Locate the cell with the specified text and output its (x, y) center coordinate. 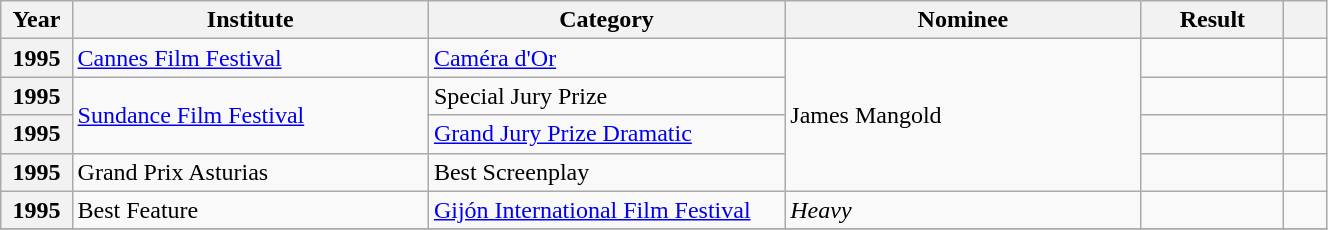
Grand Prix Asturias (250, 172)
James Mangold (963, 115)
Special Jury Prize (606, 96)
Grand Jury Prize Dramatic (606, 134)
Gijón International Film Festival (606, 210)
Category (606, 20)
Heavy (963, 210)
Sundance Film Festival (250, 115)
Nominee (963, 20)
Caméra d'Or (606, 58)
Institute (250, 20)
Best Screenplay (606, 172)
Year (36, 20)
Result (1212, 20)
Cannes Film Festival (250, 58)
Best Feature (250, 210)
